Capture the cell that displays the provided text and extract its [X, Y] central coordinate. 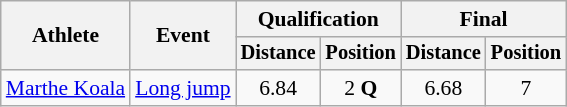
Marthe Koala [66, 88]
Athlete [66, 36]
2 Q [361, 88]
Qualification [318, 19]
6.68 [444, 88]
Long jump [182, 88]
Final [484, 19]
7 [526, 88]
Event [182, 36]
6.84 [278, 88]
